Extract the (x, y) coordinate from the center of the cell holding the provided text.  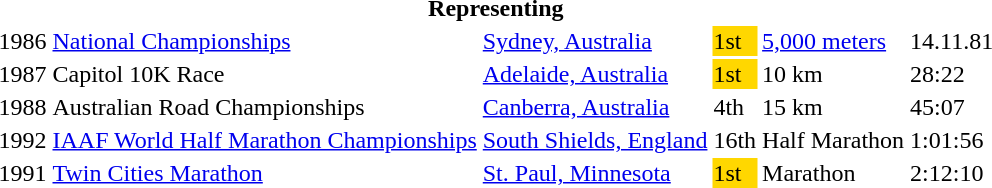
St. Paul, Minnesota (595, 173)
National Championships (264, 41)
16th (735, 140)
4th (735, 107)
15 km (834, 107)
IAAF World Half Marathon Championships (264, 140)
Australian Road Championships (264, 107)
Capitol 10K Race (264, 74)
South Shields, England (595, 140)
5,000 meters (834, 41)
Canberra, Australia (595, 107)
Adelaide, Australia (595, 74)
10 km (834, 74)
Twin Cities Marathon (264, 173)
Half Marathon (834, 140)
Sydney, Australia (595, 41)
Marathon (834, 173)
